For the text-containing cell, return its midpoint in [x, y] coordinate format. 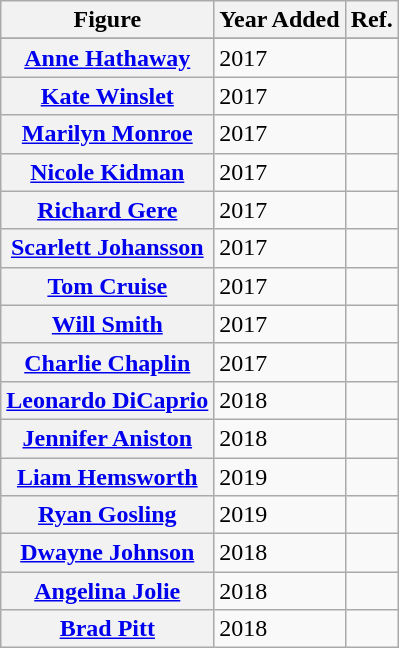
Ref. [372, 20]
Tom Cruise [108, 286]
Charlie Chaplin [108, 362]
Brad Pitt [108, 629]
Leonardo DiCaprio [108, 400]
Richard Gere [108, 210]
Nicole Kidman [108, 172]
Liam Hemsworth [108, 477]
Marilyn Monroe [108, 134]
Kate Winslet [108, 96]
Anne Hathaway [108, 58]
Scarlett Johansson [108, 248]
Angelina Jolie [108, 591]
Year Added [280, 20]
Figure [108, 20]
Will Smith [108, 324]
Jennifer Aniston [108, 438]
Ryan Gosling [108, 515]
Dwayne Johnson [108, 553]
